Pinpoint the cell where the given text exists, returning its [x, y] midpoint coordinate. 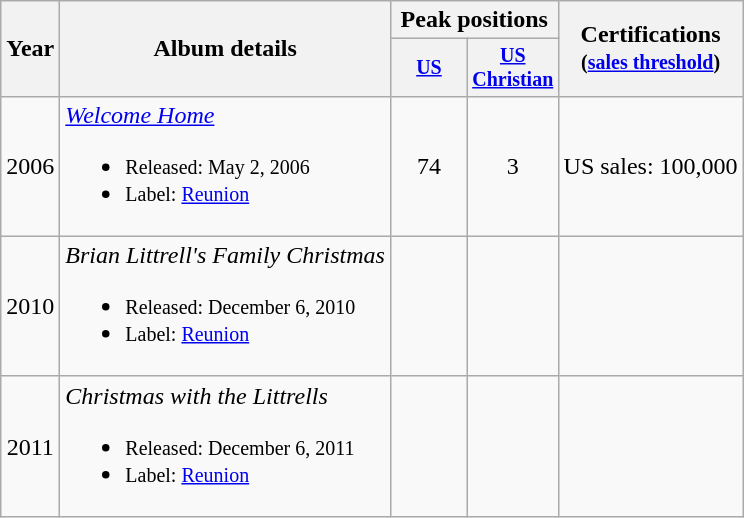
2011 [30, 446]
Album details [226, 49]
Peak positions [474, 20]
Year [30, 49]
US [428, 68]
2010 [30, 306]
Welcome HomeReleased: May 2, 2006Label: Reunion [226, 166]
Certifications(sales threshold) [650, 49]
2006 [30, 166]
3 [512, 166]
USChristian [512, 68]
US sales: 100,000 [650, 166]
Brian Littrell's Family ChristmasReleased: December 6, 2010Label: Reunion [226, 306]
Christmas with the LittrellsReleased: December 6, 2011Label: Reunion [226, 446]
74 [428, 166]
